Output the [X, Y] coordinate of the center of the cell containing the given text.  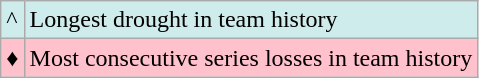
Most consecutive series losses in team history [251, 58]
Longest drought in team history [251, 20]
^ [12, 20]
♦ [12, 58]
